Return (X, Y) of the center of cell containing provided text 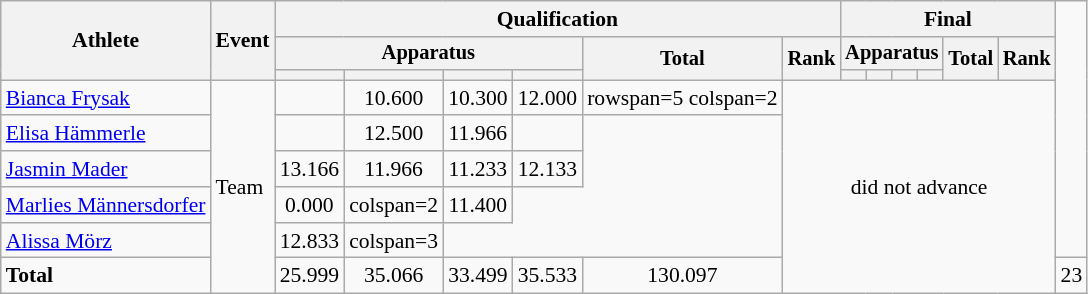
33.499 (478, 276)
Athlete (106, 40)
colspan=3 (394, 241)
Alissa Mörz (106, 241)
Qualification (558, 19)
10.600 (394, 98)
35.066 (394, 276)
Team (242, 187)
12.133 (548, 169)
Elisa Hämmerle (106, 134)
Marlies Männersdorfer (106, 205)
11.400 (478, 205)
12.500 (394, 134)
Jasmin Mader (106, 169)
25.999 (310, 276)
23 (1072, 276)
did not advance (920, 187)
Event (242, 40)
colspan=2 (394, 205)
rowspan=5 colspan=2 (682, 98)
35.533 (548, 276)
10.300 (478, 98)
Bianca Frysak (106, 98)
13.166 (310, 169)
12.000 (548, 98)
12.833 (310, 241)
Final (948, 19)
0.000 (310, 205)
11.233 (478, 169)
130.097 (682, 276)
